Output the (x, y) coordinate of the center of the cell containing the given text.  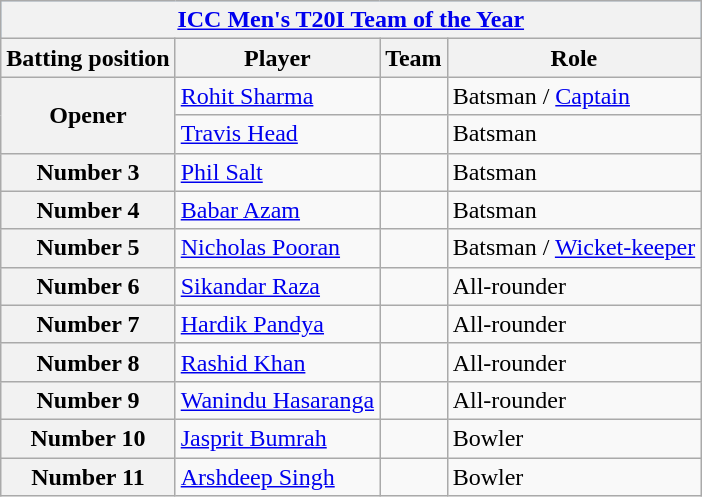
Batting position (88, 58)
Number 10 (88, 438)
Arshdeep Singh (277, 477)
ICC Men's T20I Team of the Year (351, 20)
Number 6 (88, 286)
Jasprit Bumrah (277, 438)
Number 3 (88, 172)
Nicholas Pooran (277, 248)
Rashid Khan (277, 362)
Phil Salt (277, 172)
Number 4 (88, 210)
Rohit Sharma (277, 96)
Batsman / Captain (574, 96)
Batsman / Wicket-keeper (574, 248)
Number 7 (88, 324)
Hardik Pandya (277, 324)
Sikandar Raza (277, 286)
Wanindu Hasaranga (277, 400)
Player (277, 58)
Role (574, 58)
Number 8 (88, 362)
Opener (88, 115)
Babar Azam (277, 210)
Travis Head (277, 134)
Number 9 (88, 400)
Team (414, 58)
Number 11 (88, 477)
Number 5 (88, 248)
